Find where the given text appears and provide that cell's center as (x, y) coordinate. 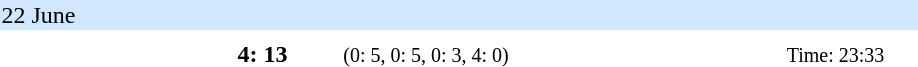
22 June (459, 15)
